Output the (x, y) coordinate of the center of the cell containing the given text.  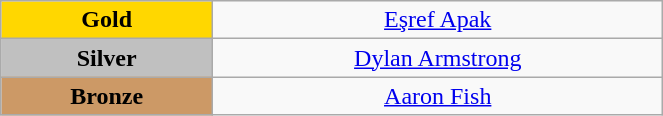
Gold (107, 20)
Eşref Apak (438, 20)
Bronze (107, 96)
Aaron Fish (438, 96)
Dylan Armstrong (438, 58)
Silver (107, 58)
